Identify which cell holds the provided text, then report its [x, y] central coordinate. 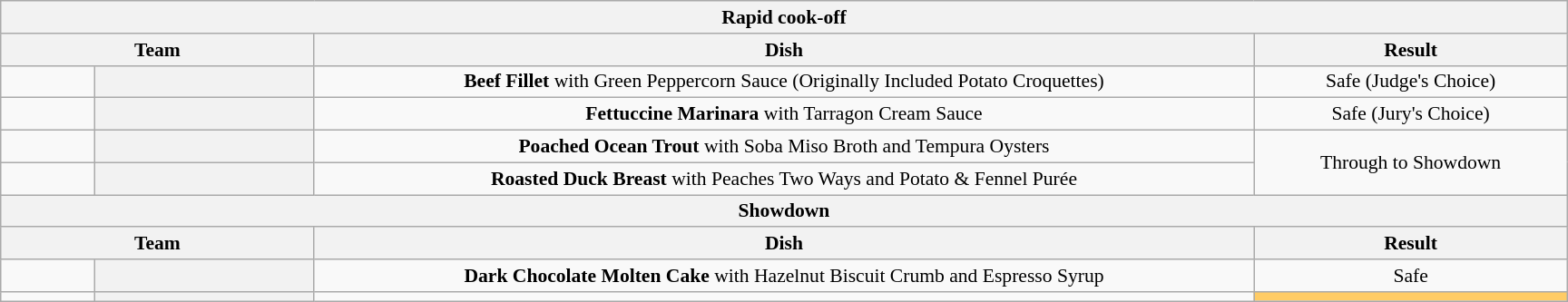
Roasted Duck Breast with Peaches Two Ways and Potato & Fennel Purée [784, 179]
Safe [1410, 276]
Through to Showdown [1410, 163]
Safe (Judge's Choice) [1410, 82]
Dark Chocolate Molten Cake with Hazelnut Biscuit Crumb and Espresso Syrup [784, 276]
Fettuccine Marinara with Tarragon Cream Sauce [784, 114]
Safe (Jury's Choice) [1410, 114]
Showdown [784, 211]
Beef Fillet with Green Peppercorn Sauce (Originally Included Potato Croquettes) [784, 82]
Poached Ocean Trout with Soba Miso Broth and Tempura Oysters [784, 147]
Rapid cook-off [784, 17]
